Find where the given text appears and provide that cell's center as [x, y] coordinate. 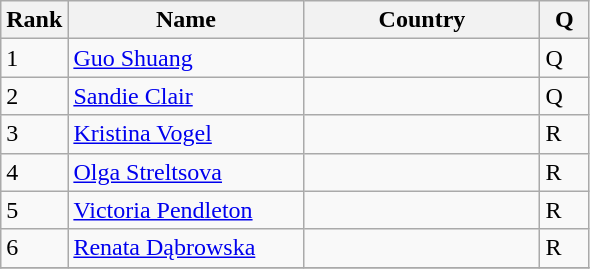
2 [34, 96]
6 [34, 248]
Kristina Vogel [186, 134]
Renata Dąbrowska [186, 248]
Name [186, 20]
Olga Streltsova [186, 172]
5 [34, 210]
3 [34, 134]
Rank [34, 20]
Country [422, 20]
Victoria Pendleton [186, 210]
Guo Shuang [186, 58]
Sandie Clair [186, 96]
4 [34, 172]
1 [34, 58]
